Detect which cell encompasses the target text, then output its [x, y] center coordinate. 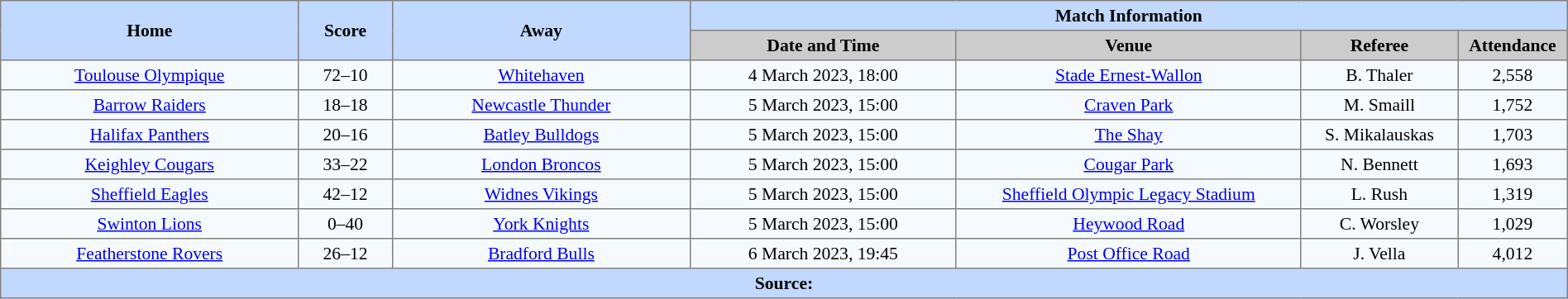
Match Information [1128, 16]
L. Rush [1379, 194]
2,558 [1513, 75]
42–12 [346, 194]
Sheffield Olympic Legacy Stadium [1128, 194]
Sheffield Eagles [150, 194]
Toulouse Olympique [150, 75]
Newcastle Thunder [541, 105]
Keighley Cougars [150, 164]
C. Worsley [1379, 224]
Heywood Road [1128, 224]
1,752 [1513, 105]
Barrow Raiders [150, 105]
26–12 [346, 254]
20–16 [346, 135]
1,319 [1513, 194]
Swinton Lions [150, 224]
York Knights [541, 224]
1,029 [1513, 224]
Post Office Road [1128, 254]
33–22 [346, 164]
B. Thaler [1379, 75]
4 March 2023, 18:00 [823, 75]
Craven Park [1128, 105]
London Broncos [541, 164]
Cougar Park [1128, 164]
Home [150, 31]
Stade Ernest-Wallon [1128, 75]
Away [541, 31]
18–18 [346, 105]
Score [346, 31]
Batley Bulldogs [541, 135]
Featherstone Rovers [150, 254]
72–10 [346, 75]
The Shay [1128, 135]
Widnes Vikings [541, 194]
Halifax Panthers [150, 135]
Date and Time [823, 45]
N. Bennett [1379, 164]
Whitehaven [541, 75]
6 March 2023, 19:45 [823, 254]
0–40 [346, 224]
Referee [1379, 45]
J. Vella [1379, 254]
1,693 [1513, 164]
1,703 [1513, 135]
M. Smaill [1379, 105]
Source: [784, 283]
Bradford Bulls [541, 254]
Venue [1128, 45]
S. Mikalauskas [1379, 135]
4,012 [1513, 254]
Attendance [1513, 45]
